Return [X, Y] of the center of cell containing provided text 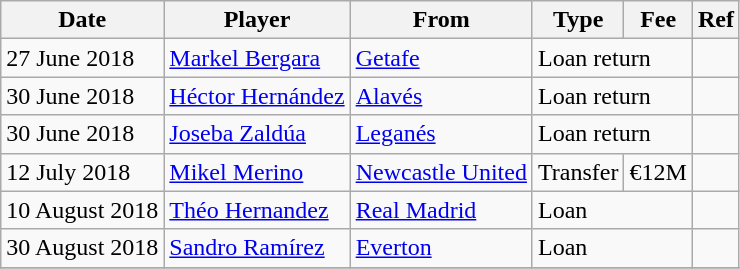
Markel Bergara [257, 58]
Type [578, 20]
10 August 2018 [82, 210]
12 July 2018 [82, 172]
Everton [441, 248]
Alavés [441, 96]
From [441, 20]
Newcastle United [441, 172]
Leganés [441, 134]
Joseba Zaldúa [257, 134]
Player [257, 20]
Théo Hernandez [257, 210]
Getafe [441, 58]
Real Madrid [441, 210]
Héctor Hernández [257, 96]
30 August 2018 [82, 248]
Sandro Ramírez [257, 248]
Transfer [578, 172]
Mikel Merino [257, 172]
€12M [658, 172]
Fee [658, 20]
Date [82, 20]
Ref [716, 20]
27 June 2018 [82, 58]
